Return the [X, Y] coordinate for the center point of the cell that contains the specified text.  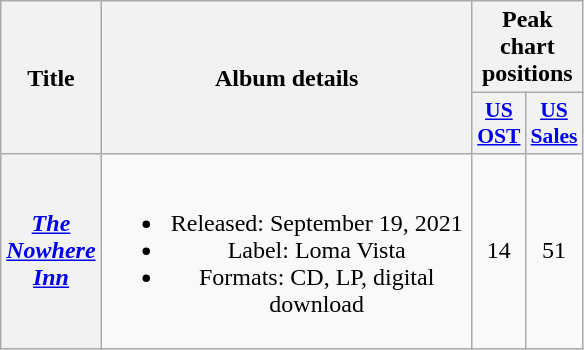
Title [51, 78]
51 [554, 251]
The Nowhere Inn [51, 251]
USOST [498, 124]
Released: September 19, 2021Label: Loma VistaFormats: CD, LP, digital download [286, 251]
Album details [286, 78]
Peak chart positions [527, 47]
USSales [554, 124]
14 [498, 251]
